From the cell containing the given text, extract its center point as [x, y] coordinate. 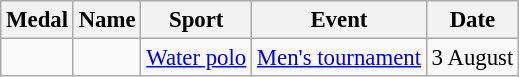
Sport [196, 20]
3 August [472, 58]
Water polo [196, 58]
Name [107, 20]
Medal [38, 20]
Date [472, 20]
Men's tournament [340, 58]
Event [340, 20]
